Search for the cell housing the specified text and yield its [x, y] center coordinate. 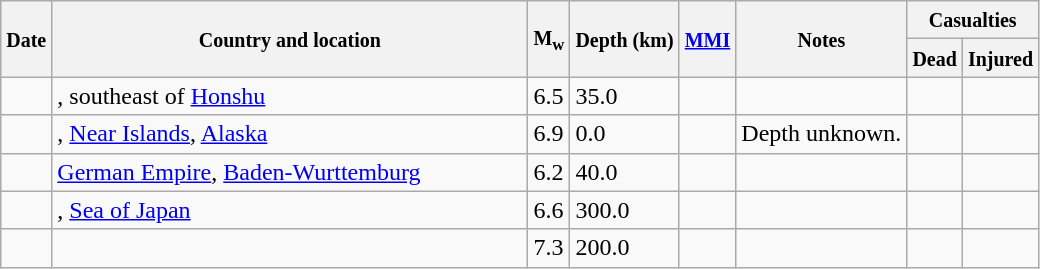
Date [26, 39]
Injured [1000, 58]
6.5 [549, 96]
Notes [822, 39]
, Sea of Japan [290, 210]
, Near Islands, Alaska [290, 134]
, southeast of Honshu [290, 96]
40.0 [624, 172]
Casualties [973, 20]
MMI [708, 39]
35.0 [624, 96]
6.2 [549, 172]
300.0 [624, 210]
200.0 [624, 248]
Depth (km) [624, 39]
Depth unknown. [822, 134]
6.6 [549, 210]
Country and location [290, 39]
Dead [935, 58]
6.9 [549, 134]
Mw [549, 39]
German Empire, Baden-Wurttemburg [290, 172]
0.0 [624, 134]
7.3 [549, 248]
